Pinpoint the cell where the given text exists, returning its (x, y) midpoint coordinate. 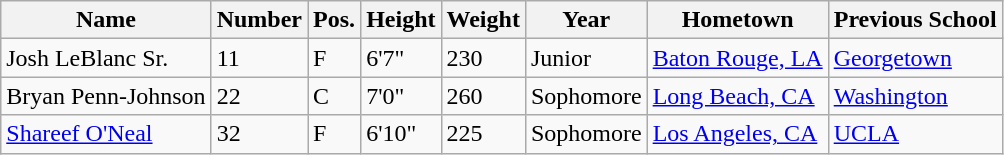
Previous School (915, 20)
Georgetown (915, 58)
Pos. (334, 20)
Height (401, 20)
32 (259, 134)
Bryan Penn-Johnson (106, 96)
Year (586, 20)
6'7" (401, 58)
Long Beach, CA (738, 96)
6'10" (401, 134)
260 (483, 96)
Los Angeles, CA (738, 134)
230 (483, 58)
Josh LeBlanc Sr. (106, 58)
225 (483, 134)
22 (259, 96)
Shareef O'Neal (106, 134)
7'0" (401, 96)
Name (106, 20)
C (334, 96)
11 (259, 58)
Number (259, 20)
Weight (483, 20)
Junior (586, 58)
Baton Rouge, LA (738, 58)
UCLA (915, 134)
Washington (915, 96)
Hometown (738, 20)
